Detect which cell encompasses the target text, then output its [x, y] center coordinate. 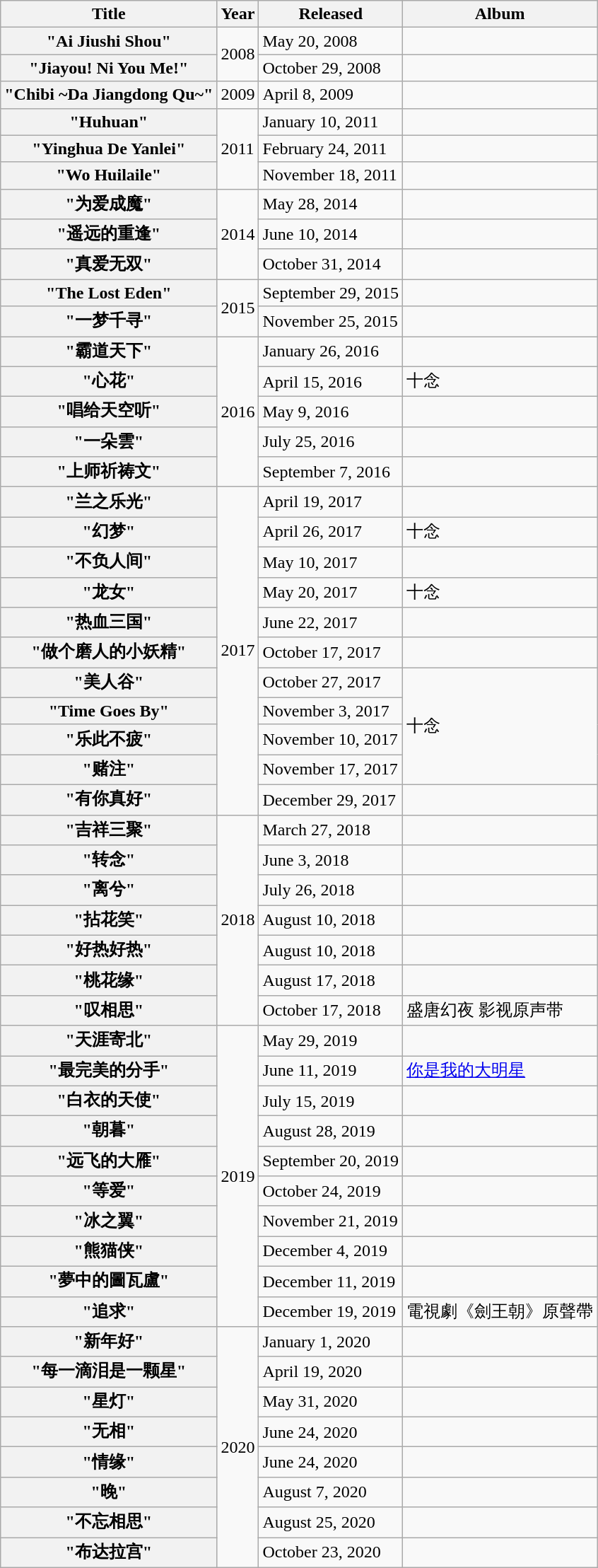
"幻梦" [109, 532]
"遥远的重逢" [109, 235]
April 8, 2009 [331, 95]
"新年好" [109, 1342]
December 29, 2017 [331, 799]
October 24, 2019 [331, 1191]
April 26, 2017 [331, 532]
"离兮" [109, 890]
"乐此不疲" [109, 740]
"Time Goes By" [109, 711]
June 22, 2017 [331, 622]
"做个磨人的小妖精" [109, 652]
October 17, 2018 [331, 1010]
August 7, 2020 [331, 1492]
"吉祥三聚" [109, 830]
2014 [238, 234]
"Wo Huilaile" [109, 175]
"霸道天下" [109, 352]
June 3, 2018 [331, 860]
April 19, 2017 [331, 502]
2011 [238, 149]
"星灯" [109, 1402]
May 20, 2008 [331, 41]
Year [238, 14]
April 15, 2016 [331, 382]
May 20, 2017 [331, 593]
Released [331, 14]
"不负人间" [109, 562]
"一朵雲" [109, 441]
"有你真好" [109, 799]
November 17, 2017 [331, 770]
October 17, 2017 [331, 652]
August 25, 2020 [331, 1522]
November 21, 2019 [331, 1221]
December 4, 2019 [331, 1252]
"转念" [109, 860]
October 31, 2014 [331, 265]
September 20, 2019 [331, 1161]
December 11, 2019 [331, 1282]
"热血三国" [109, 622]
"好热好热" [109, 951]
"拈花笑" [109, 921]
"桃花缘" [109, 980]
August 17, 2018 [331, 980]
2017 [238, 651]
November 10, 2017 [331, 740]
2018 [238, 920]
"上师祈祷文" [109, 472]
電視劇《劍王朝》原聲帶 [500, 1311]
May 9, 2016 [331, 412]
July 25, 2016 [331, 441]
"等爱" [109, 1191]
"叹相思" [109, 1010]
"赌注" [109, 770]
November 25, 2015 [331, 321]
"Ai Jiushi Shou" [109, 41]
你是我的大明星 [500, 1071]
"白衣的天使" [109, 1100]
"追求" [109, 1311]
"布达拉宫" [109, 1553]
"每一滴泪是一颗星" [109, 1372]
May 10, 2017 [331, 562]
January 10, 2011 [331, 122]
April 19, 2020 [331, 1372]
November 3, 2017 [331, 711]
July 15, 2019 [331, 1100]
"心花" [109, 382]
"为爱成魔" [109, 204]
"Chibi ~Da Jiangdong Qu~" [109, 95]
June 11, 2019 [331, 1071]
June 10, 2014 [331, 235]
"真爱无双" [109, 265]
October 23, 2020 [331, 1553]
2016 [238, 412]
"Jiayou! Ni You Me!" [109, 68]
"The Lost Eden" [109, 293]
"冰之翼" [109, 1221]
"不忘相思" [109, 1522]
"唱给天空听" [109, 412]
July 26, 2018 [331, 890]
"夢中的圖瓦盧" [109, 1282]
August 28, 2019 [331, 1132]
November 18, 2011 [331, 175]
September 29, 2015 [331, 293]
January 26, 2016 [331, 352]
"一梦千寻" [109, 321]
"龙女" [109, 593]
May 28, 2014 [331, 204]
"朝暮" [109, 1132]
2020 [238, 1447]
2015 [238, 308]
"Yinghua De Yanlei" [109, 149]
May 31, 2020 [331, 1402]
"远飞的大雁" [109, 1161]
2008 [238, 54]
"情缘" [109, 1463]
September 7, 2016 [331, 472]
October 27, 2017 [331, 683]
"兰之乐光" [109, 502]
"熊猫侠" [109, 1252]
2009 [238, 95]
"无相" [109, 1431]
October 29, 2008 [331, 68]
"Huhuan" [109, 122]
January 1, 2020 [331, 1342]
2019 [238, 1176]
"美人谷" [109, 683]
盛唐幻夜 影视原声带 [500, 1010]
Title [109, 14]
March 27, 2018 [331, 830]
"最完美的分手" [109, 1071]
Album [500, 14]
"晚" [109, 1492]
February 24, 2011 [331, 149]
"天涯寄北" [109, 1041]
December 19, 2019 [331, 1311]
May 29, 2019 [331, 1041]
